From the cell containing the given text, extract its center point as [X, Y] coordinate. 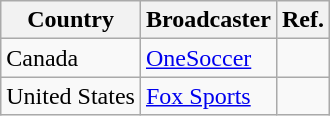
Canada [71, 58]
OneSoccer [208, 58]
United States [71, 96]
Fox Sports [208, 96]
Broadcaster [208, 20]
Country [71, 20]
Ref. [302, 20]
